Output the [X, Y] coordinate of the center of the cell containing the given text.  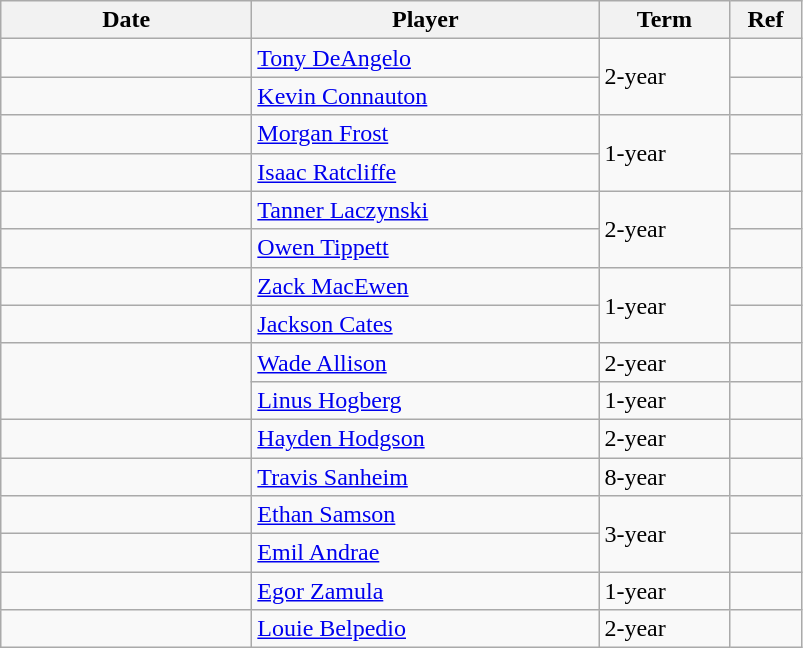
Date [126, 20]
Hayden Hodgson [426, 438]
Emil Andrae [426, 553]
8-year [664, 477]
Travis Sanheim [426, 477]
Tony DeAngelo [426, 58]
Ethan Samson [426, 515]
Kevin Connauton [426, 96]
Tanner Laczynski [426, 210]
Ref [766, 20]
Louie Belpedio [426, 629]
Zack MacEwen [426, 286]
Owen Tippett [426, 248]
Jackson Cates [426, 324]
Egor Zamula [426, 591]
Player [426, 20]
3-year [664, 534]
Morgan Frost [426, 134]
Wade Allison [426, 362]
Linus Hogberg [426, 400]
Isaac Ratcliffe [426, 172]
Term [664, 20]
